Search for the cell housing the specified text and yield its (x, y) center coordinate. 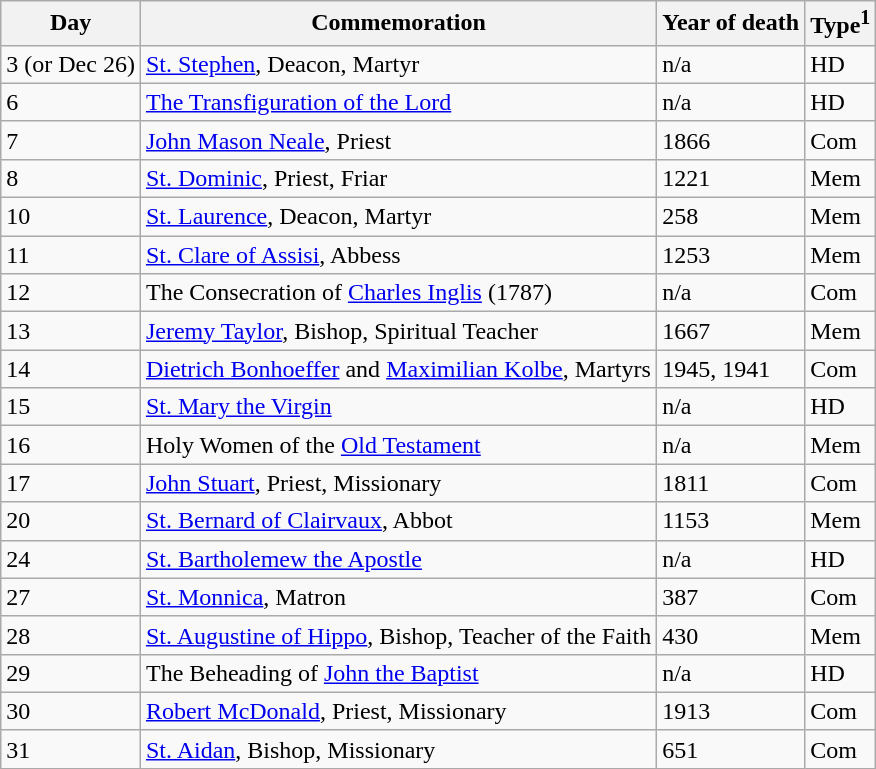
258 (731, 217)
1221 (731, 178)
Robert McDonald, Priest, Missionary (398, 711)
17 (71, 483)
John Mason Neale, Priest (398, 140)
27 (71, 597)
15 (71, 407)
430 (731, 635)
Dietrich Bonhoeffer and Maximilian Kolbe, Martyrs (398, 369)
Holy Women of the Old Testament (398, 445)
10 (71, 217)
St. Mary the Virgin (398, 407)
16 (71, 445)
14 (71, 369)
7 (71, 140)
The Beheading of John the Baptist (398, 673)
St. Bartholemew the Apostle (398, 559)
Type1 (840, 24)
12 (71, 293)
John Stuart, Priest, Missionary (398, 483)
St. Dominic, Priest, Friar (398, 178)
Day (71, 24)
30 (71, 711)
387 (731, 597)
The Transfiguration of the Lord (398, 102)
20 (71, 521)
St. Stephen, Deacon, Martyr (398, 64)
31 (71, 749)
St. Clare of Assisi, Abbess (398, 255)
St. Bernard of Clairvaux, Abbot (398, 521)
1945, 1941 (731, 369)
1253 (731, 255)
Year of death (731, 24)
11 (71, 255)
1811 (731, 483)
3 (or Dec 26) (71, 64)
Commemoration (398, 24)
1667 (731, 331)
Jeremy Taylor, Bishop, Spiritual Teacher (398, 331)
1866 (731, 140)
24 (71, 559)
1153 (731, 521)
29 (71, 673)
651 (731, 749)
13 (71, 331)
28 (71, 635)
The Consecration of Charles Inglis (1787) (398, 293)
St. Aidan, Bishop, Missionary (398, 749)
1913 (731, 711)
St. Laurence, Deacon, Martyr (398, 217)
St. Monnica, Matron (398, 597)
6 (71, 102)
St. Augustine of Hippo, Bishop, Teacher of the Faith (398, 635)
8 (71, 178)
